Identify which cell holds the provided text, then report its (X, Y) central coordinate. 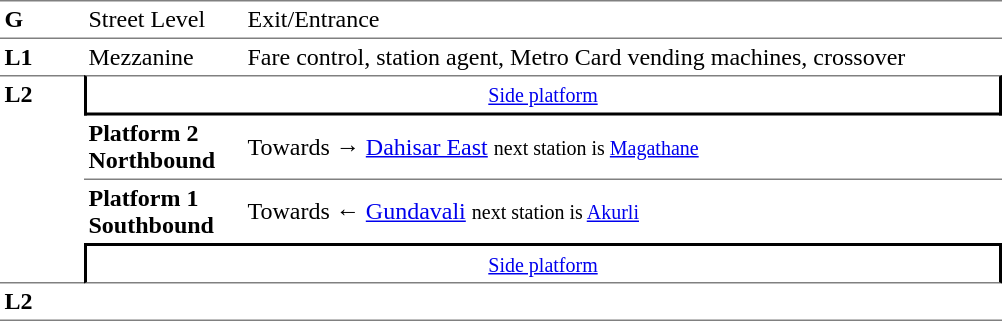
L2 (42, 179)
Exit/Entrance (622, 20)
Towards ← Gundavali next station is Akurli (622, 212)
Mezzanine (164, 57)
Towards → Dahisar East next station is Magathane (622, 148)
L1 (42, 57)
Street Level (164, 20)
Platform 1Southbound (164, 212)
Platform 2Northbound (164, 148)
G (42, 20)
Fare control, station agent, Metro Card vending machines, crossover (622, 57)
